Scan for the cell matching the given text and deliver its [x, y] coordinate at center. 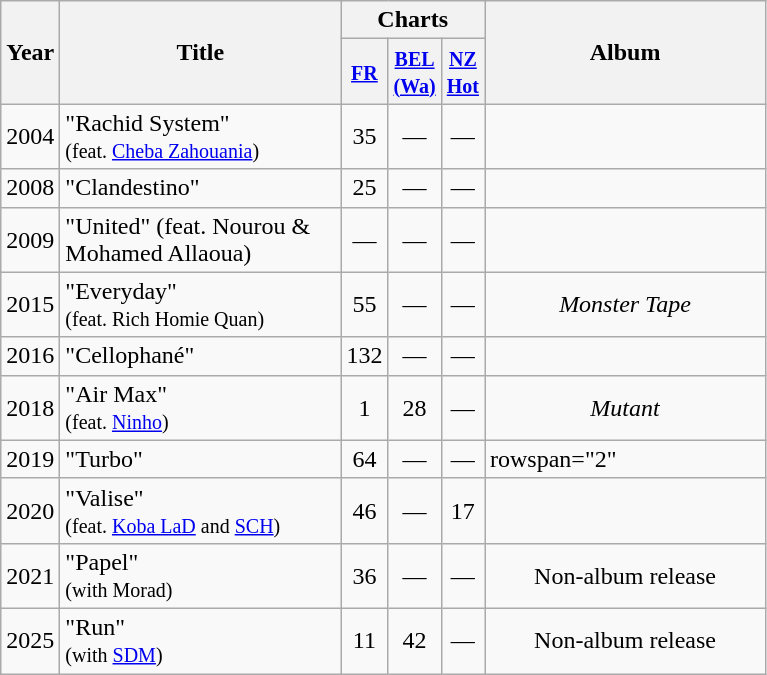
"Cellophané" [200, 356]
64 [364, 459]
"Everyday" (feat. Rich Homie Quan) [200, 304]
"Clandestino" [200, 188]
2021 [30, 576]
2016 [30, 356]
28 [414, 408]
Mutant [624, 408]
"Turbo" [200, 459]
rowspan="2" [624, 459]
46 [364, 510]
Charts [413, 20]
"Air Max" (feat. Ninho) [200, 408]
11 [364, 640]
"Valise"(feat. Koba LaD and SCH) [200, 510]
"Papel"(with Morad) [200, 576]
NZHot [462, 72]
2018 [30, 408]
Monster Tape [624, 304]
Year [30, 52]
Title [200, 52]
Album [624, 52]
2004 [30, 136]
BEL(Wa) [414, 72]
35 [364, 136]
2020 [30, 510]
1 [364, 408]
17 [462, 510]
2008 [30, 188]
"United" (feat. Nourou & Mohamed Allaoua) [200, 240]
2009 [30, 240]
FR [364, 72]
2025 [30, 640]
2019 [30, 459]
25 [364, 188]
"Rachid System" (feat. Cheba Zahouania) [200, 136]
"Run"(with SDM) [200, 640]
36 [364, 576]
132 [364, 356]
55 [364, 304]
42 [414, 640]
2015 [30, 304]
